Search for the cell housing the specified text and yield its [x, y] center coordinate. 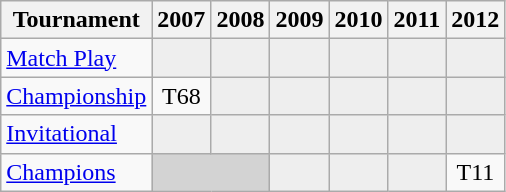
Champions [76, 172]
Tournament [76, 20]
Match Play [76, 58]
Championship [76, 96]
Invitational [76, 134]
2012 [476, 20]
2010 [358, 20]
2009 [300, 20]
2008 [240, 20]
2007 [182, 20]
T11 [476, 172]
T68 [182, 96]
2011 [417, 20]
